Return the (x, y) coordinate for the center point of the cell that contains the specified text.  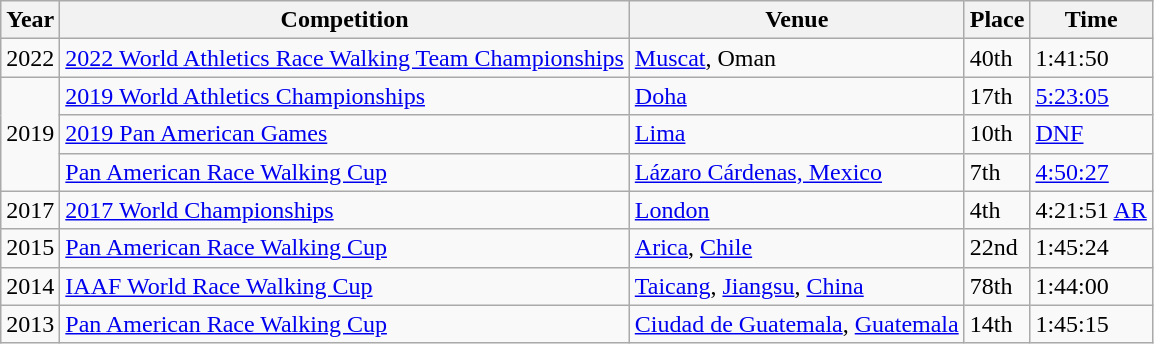
40th (997, 58)
2019 World Athletics Championships (344, 96)
2022 World Athletics Race Walking Team Championships (344, 58)
Arica, Chile (796, 248)
2019 (30, 134)
14th (997, 324)
2019 Pan American Games (344, 134)
2015 (30, 248)
5:23:05 (1091, 96)
17th (997, 96)
1:45:24 (1091, 248)
10th (997, 134)
Taicang, Jiangsu, China (796, 286)
Lima (796, 134)
22nd (997, 248)
78th (997, 286)
Ciudad de Guatemala, Guatemala (796, 324)
2014 (30, 286)
2022 (30, 58)
Competition (344, 20)
Doha (796, 96)
London (796, 210)
Venue (796, 20)
1:41:50 (1091, 58)
Lázaro Cárdenas, Mexico (796, 172)
DNF (1091, 134)
4:50:27 (1091, 172)
Muscat, Oman (796, 58)
4:21:51 AR (1091, 210)
1:45:15 (1091, 324)
1:44:00 (1091, 286)
Time (1091, 20)
Year (30, 20)
2017 World Championships (344, 210)
4th (997, 210)
IAAF World Race Walking Cup (344, 286)
2013 (30, 324)
Place (997, 20)
7th (997, 172)
2017 (30, 210)
